From the cell containing the given text, extract its center point as [x, y] coordinate. 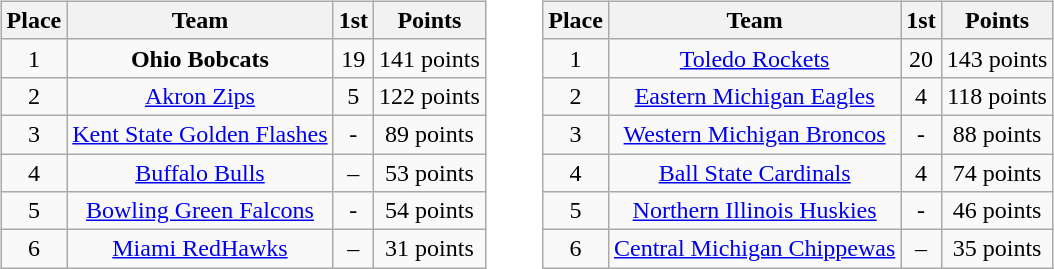
Ball State Cardinals [754, 173]
118 points [997, 96]
54 points [430, 211]
35 points [997, 249]
53 points [430, 173]
89 points [430, 134]
Central Michigan Chippewas [754, 249]
Toledo Rockets [754, 58]
Northern Illinois Huskies [754, 211]
143 points [997, 58]
122 points [430, 96]
31 points [430, 249]
19 [353, 58]
Kent State Golden Flashes [200, 134]
Ohio Bobcats [200, 58]
Miami RedHawks [200, 249]
Bowling Green Falcons [200, 211]
46 points [997, 211]
Akron Zips [200, 96]
Buffalo Bulls [200, 173]
Eastern Michigan Eagles [754, 96]
74 points [997, 173]
Western Michigan Broncos [754, 134]
20 [921, 58]
88 points [997, 134]
141 points [430, 58]
